Identify which cell holds the provided text, then report its (X, Y) central coordinate. 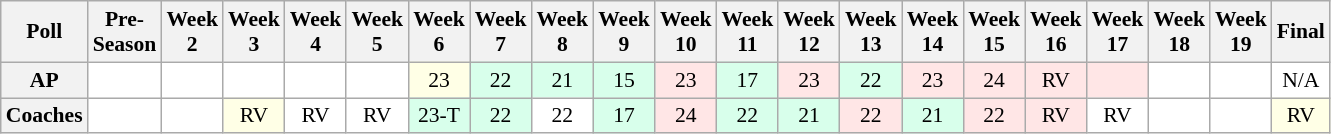
Week11 (748, 32)
Week19 (1241, 32)
Poll (44, 32)
Pre-Season (125, 32)
AP (44, 80)
Week6 (439, 32)
Week15 (994, 32)
Week2 (192, 32)
Coaches (44, 116)
Week12 (809, 32)
Week13 (871, 32)
Week7 (501, 32)
23-T (439, 116)
Week9 (624, 32)
Week5 (377, 32)
15 (624, 80)
N/A (1301, 80)
Week8 (562, 32)
Week17 (1118, 32)
Final (1301, 32)
Week4 (316, 32)
Week16 (1056, 32)
Week18 (1179, 32)
Week10 (686, 32)
Week14 (933, 32)
Week3 (254, 32)
